Scan for the cell matching the given text and deliver its [x, y] coordinate at center. 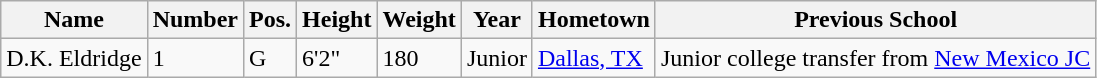
Previous School [875, 20]
1 [195, 58]
Dallas, TX [594, 58]
Pos. [270, 20]
Weight [419, 20]
D.K. Eldridge [74, 58]
Junior college transfer from New Mexico JC [875, 58]
Hometown [594, 20]
180 [419, 58]
Year [496, 20]
Junior [496, 58]
6'2" [337, 58]
Name [74, 20]
G [270, 58]
Height [337, 20]
Number [195, 20]
